Detect which cell encompasses the target text, then output its [X, Y] center coordinate. 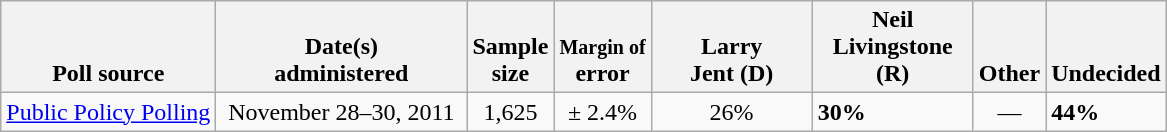
Poll source [108, 47]
26% [732, 112]
— [1009, 112]
Margin oferror [602, 47]
Undecided [1106, 47]
November 28–30, 2011 [342, 112]
NeilLivingstone (R) [892, 47]
44% [1106, 112]
30% [892, 112]
Date(s)administered [342, 47]
LarryJent (D) [732, 47]
1,625 [510, 112]
Public Policy Polling [108, 112]
± 2.4% [602, 112]
Other [1009, 47]
Samplesize [510, 47]
